From the cell containing the given text, extract its center point as (X, Y) coordinate. 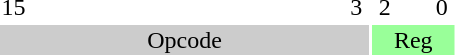
Reg (413, 40)
Opcode (184, 40)
